Return (x, y) of the center of cell containing provided text 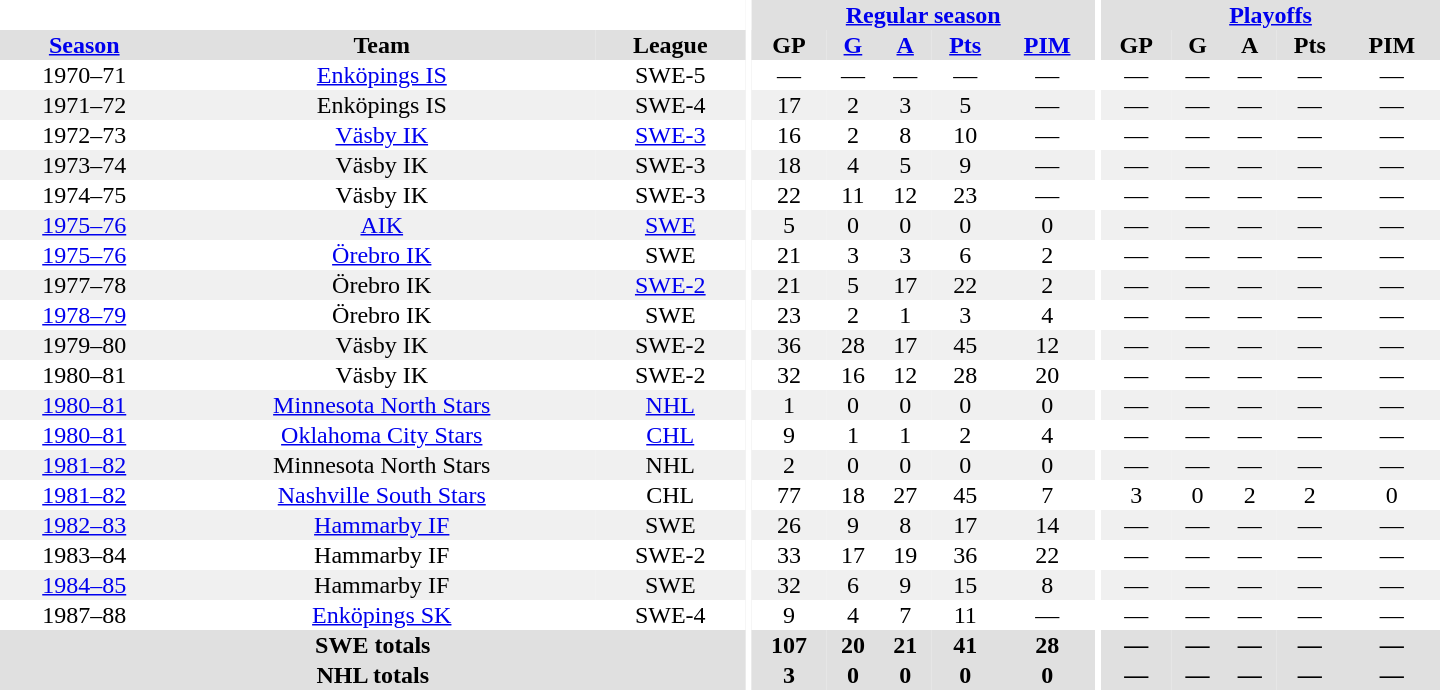
Regular season (923, 15)
1984–85 (84, 585)
27 (905, 495)
19 (905, 555)
Team (382, 45)
41 (965, 645)
1979–80 (84, 345)
Enköpings SK (382, 615)
77 (789, 495)
Nashville South Stars (382, 495)
SWE totals (372, 645)
1978–79 (84, 315)
1982–83 (84, 525)
1974–75 (84, 195)
NHL totals (372, 675)
15 (965, 585)
Playoffs (1270, 15)
14 (1047, 525)
Season (84, 45)
SWE-5 (670, 75)
26 (789, 525)
1987–88 (84, 615)
1973–74 (84, 165)
Oklahoma City Stars (382, 435)
10 (965, 135)
1983–84 (84, 555)
AIK (382, 225)
League (670, 45)
1971–72 (84, 105)
107 (789, 645)
1977–78 (84, 285)
1970–71 (84, 75)
1972–73 (84, 135)
33 (789, 555)
